Identify which cell holds the provided text, then report its (X, Y) central coordinate. 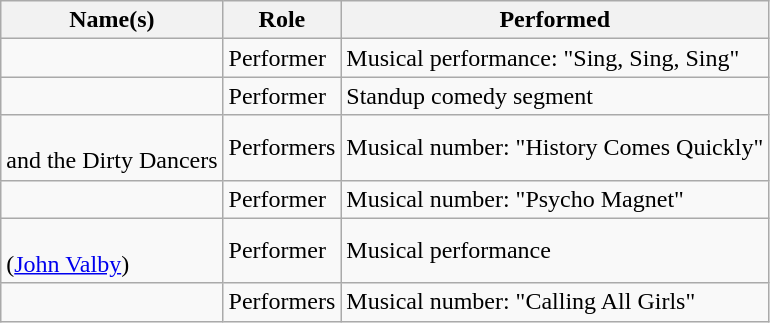
Musical number: "History Comes Quickly" (555, 148)
and the Dirty Dancers (112, 148)
Role (282, 20)
Musical performance (555, 250)
(John Valby) (112, 250)
Performed (555, 20)
Musical number: "Psycho Magnet" (555, 199)
Name(s) (112, 20)
Musical number: "Calling All Girls" (555, 302)
Standup comedy segment (555, 96)
Musical performance: "Sing, Sing, Sing" (555, 58)
